Pinpoint the cell where the given text exists, returning its [X, Y] midpoint coordinate. 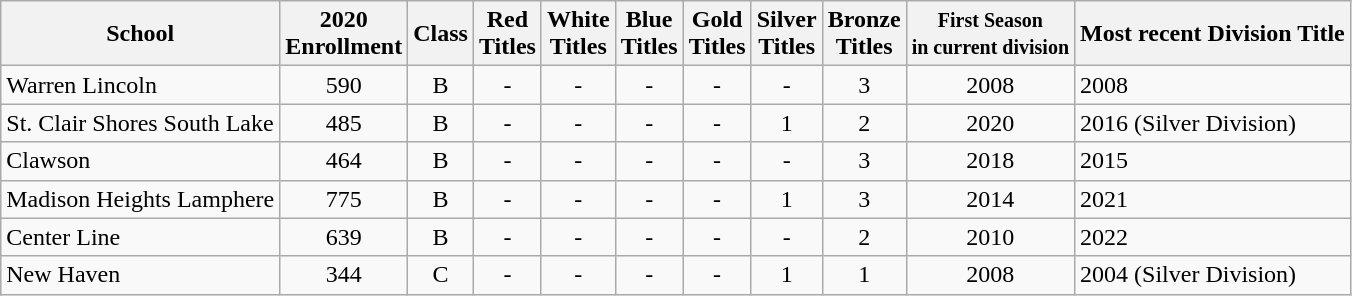
School [140, 34]
2014 [990, 199]
2020 [990, 123]
St. Clair Shores South Lake [140, 123]
Warren Lincoln [140, 85]
New Haven [140, 275]
2004 (Silver Division) [1213, 275]
Class [441, 34]
BronzeTitles [864, 34]
Silver Titles [786, 34]
C [441, 275]
RedTitles [507, 34]
Clawson [140, 161]
2022 [1213, 237]
Most recent Division Title [1213, 34]
485 [344, 123]
2021 [1213, 199]
First Season in current division [990, 34]
2015 [1213, 161]
639 [344, 237]
2018 [990, 161]
Gold Titles [717, 34]
Center Line [140, 237]
344 [344, 275]
775 [344, 199]
2010 [990, 237]
2020 Enrollment [344, 34]
464 [344, 161]
Madison Heights Lamphere [140, 199]
Blue Titles [649, 34]
590 [344, 85]
WhiteTitles [578, 34]
2016 (Silver Division) [1213, 123]
